Scan for the cell matching the given text and deliver its (x, y) coordinate at center. 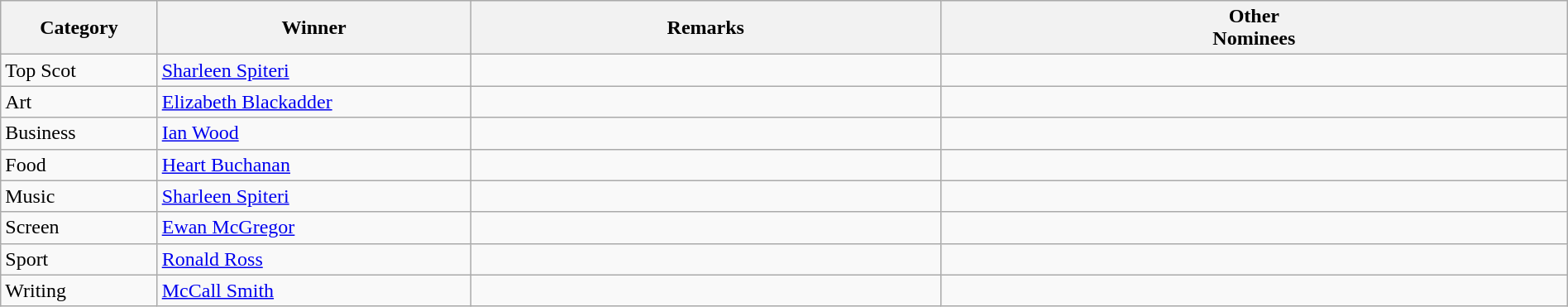
Top Scot (79, 70)
Writing (79, 290)
Business (79, 133)
Ewan McGregor (314, 228)
Food (79, 165)
Heart Buchanan (314, 165)
Music (79, 196)
Sport (79, 259)
Winner (314, 28)
McCall Smith (314, 290)
Ronald Ross (314, 259)
Art (79, 102)
Remarks (705, 28)
Elizabeth Blackadder (314, 102)
Ian Wood (314, 133)
OtherNominees (1254, 28)
Category (79, 28)
Screen (79, 228)
